Extract the (x, y) coordinate from the center of the cell holding the provided text.  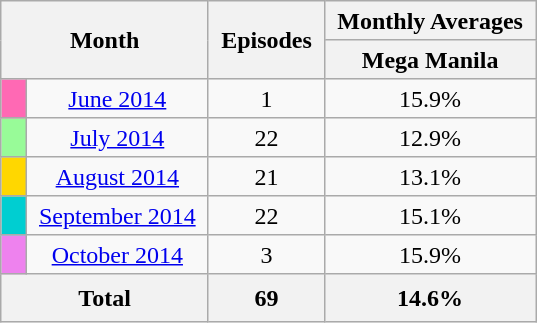
Month (105, 40)
14.6% (430, 298)
1 (266, 98)
Episodes (266, 40)
69 (266, 298)
13.1% (430, 176)
21 (266, 176)
July 2014 (117, 138)
12.9% (430, 138)
October 2014 (117, 254)
Mega Manila (430, 60)
15.1% (430, 216)
3 (266, 254)
June 2014 (117, 98)
Monthly Averages (430, 20)
Total (105, 298)
August 2014 (117, 176)
September 2014 (117, 216)
